Return [x, y] of the center of cell containing provided text 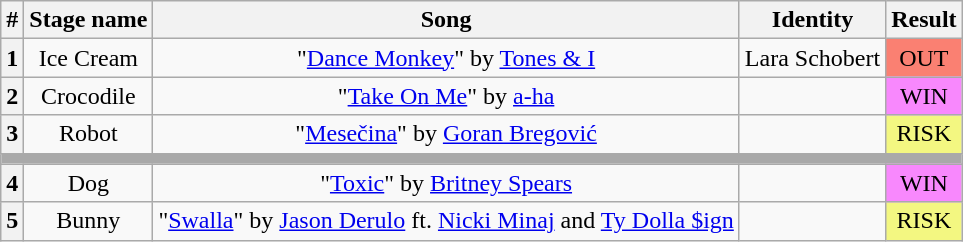
"Mesečina" by Goran Bregović [446, 134]
Robot [88, 134]
2 [12, 96]
Stage name [88, 20]
Lara Schobert [812, 58]
3 [12, 134]
Bunny [88, 221]
"Dance Monkey" by Tones & I [446, 58]
5 [12, 221]
"Swalla" by Jason Derulo ft. Nicki Minaj and Ty Dolla $ign [446, 221]
Result [924, 20]
Song [446, 20]
Ice Cream [88, 58]
4 [12, 183]
Identity [812, 20]
# [12, 20]
Dog [88, 183]
Crocodile [88, 96]
1 [12, 58]
OUT [924, 58]
"Take On Me" by a-ha [446, 96]
"Toxic" by Britney Spears [446, 183]
